Find where the given text appears and provide that cell's center as [x, y] coordinate. 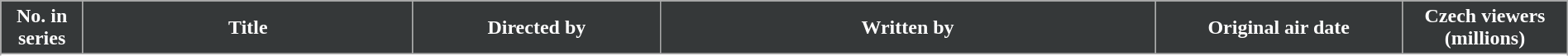
Title [248, 28]
Original air date [1279, 28]
Written by [907, 28]
Directed by [536, 28]
Czech viewers(millions) [1485, 28]
No. inseries [42, 28]
